Identify which cell holds the provided text, then report its [X, Y] central coordinate. 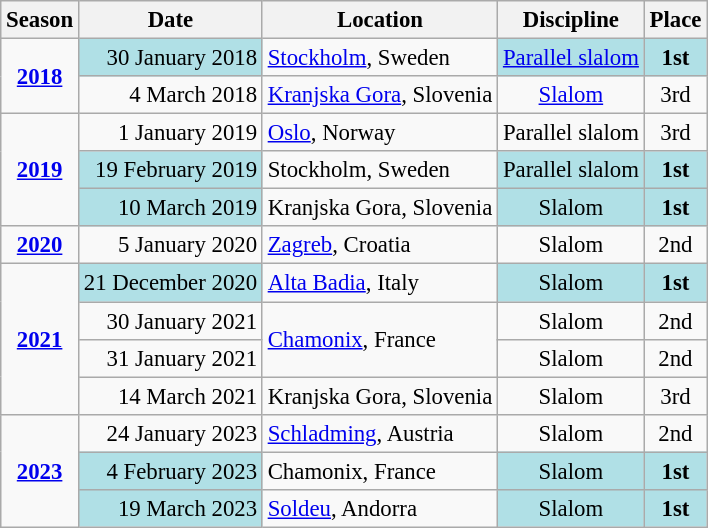
Oslo, Norway [380, 133]
30 January 2018 [170, 58]
19 March 2023 [170, 509]
Alta Badia, Italy [380, 283]
14 March 2021 [170, 396]
Soldeu, Andorra [380, 509]
2021 [40, 339]
Location [380, 20]
Schladming, Austria [380, 433]
Date [170, 20]
1 January 2019 [170, 133]
30 January 2021 [170, 321]
4 February 2023 [170, 471]
2018 [40, 76]
Discipline [572, 20]
Place [675, 20]
4 March 2018 [170, 95]
31 January 2021 [170, 358]
19 February 2019 [170, 170]
2019 [40, 170]
24 January 2023 [170, 433]
2023 [40, 470]
10 March 2019 [170, 208]
2020 [40, 245]
Zagreb, Croatia [380, 245]
Season [40, 20]
5 January 2020 [170, 245]
21 December 2020 [170, 283]
